Scan for the cell matching the given text and deliver its (x, y) coordinate at center. 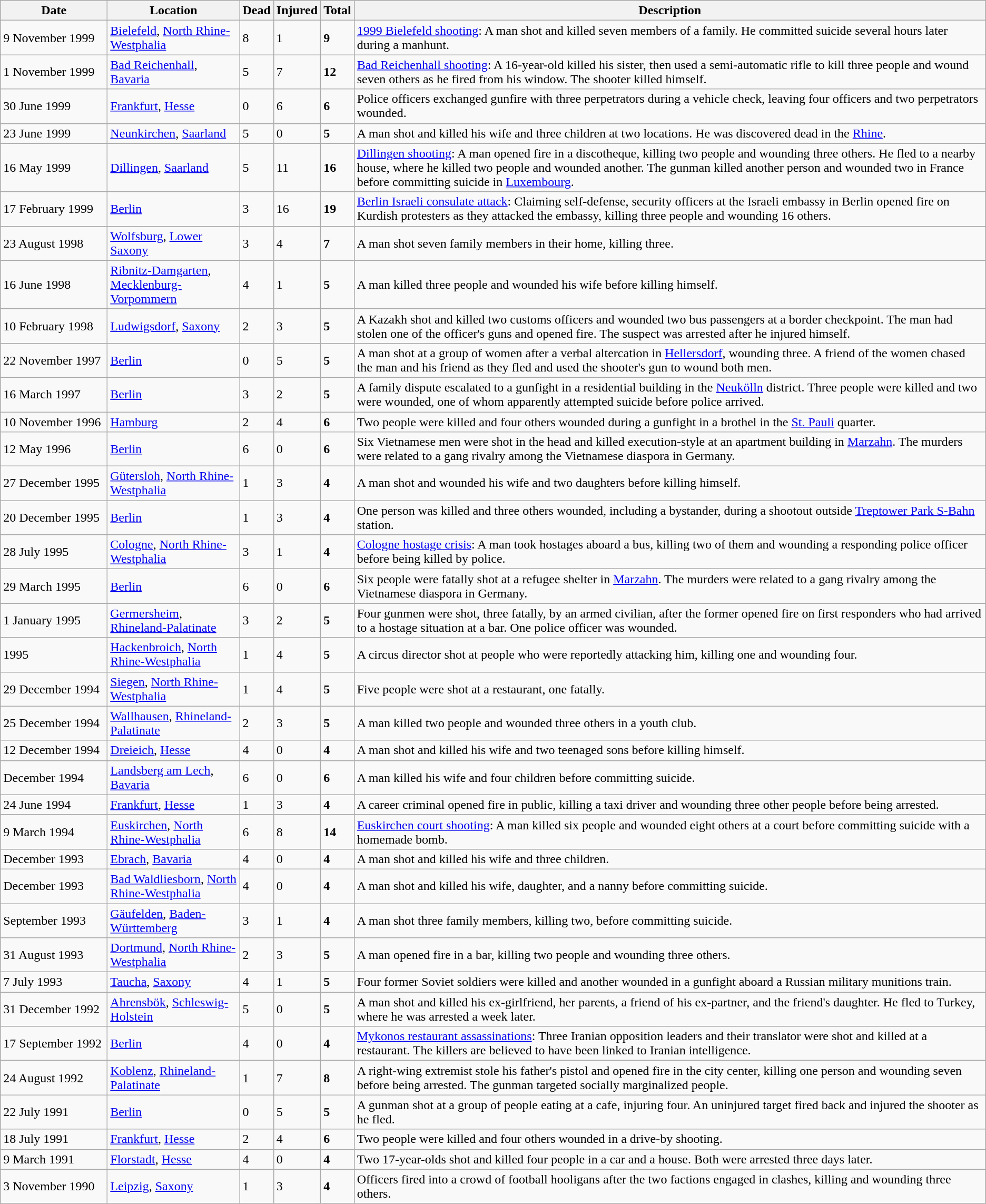
Euskirchen court shooting: A man killed six people and wounded eight others at a court before committing suicide with a homemade bomb. (670, 831)
Neunkirchen, Saarland (174, 133)
A man opened fire in a bar, killing two people and wounding three others. (670, 955)
Cologne hostage crisis: A man took hostages aboard a bus, killing two of them and wounding a responding police officer before being killed by police. (670, 552)
Euskirchen, North Rhine-Westphalia (174, 831)
22 July 1991 (54, 1112)
1995 (54, 654)
Koblenz, Rhineland-Palatinate (174, 1078)
28 July 1995 (54, 552)
A circus director shot at people who were reportedly attacking him, killing one and wounding four. (670, 654)
A man shot and killed his wife and two teenaged sons before killing himself. (670, 750)
9 March 1991 (54, 1159)
Two people were killed and four others wounded during a gunfight in a brothel in the St. Pauli quarter. (670, 422)
Dortmund, North Rhine-Westphalia (174, 955)
A man shot three family members, killing two, before committing suicide. (670, 920)
12 December 1994 (54, 750)
23 August 1998 (54, 243)
Leipzig, Saxony (174, 1187)
A man shot and killed his wife and three children. (670, 859)
Gütersloh, North Rhine-Westphalia (174, 484)
11 (297, 168)
Officers fired into a crowd of football hooligans after the two factions engaged in clashes, killing and wounding three others. (670, 1187)
Five people were shot at a restaurant, one fatally. (670, 689)
20 December 1995 (54, 517)
Injured (297, 11)
A career criminal opened fire in public, killing a taxi driver and wounding three other people before being arrested. (670, 805)
Florstadt, Hesse (174, 1159)
December 1994 (54, 778)
Hackenbroich, North Rhine-Westphalia (174, 654)
Description (670, 11)
Ebrach, Bavaria (174, 859)
Gäufelden, Baden-Württemberg (174, 920)
30 June 1999 (54, 106)
Cologne, North Rhine-Westphalia (174, 552)
Total (338, 11)
A man shot and wounded his wife and two daughters before killing himself. (670, 484)
9 (338, 38)
Taucha, Saxony (174, 982)
Bad Reichenhall, Bavaria (174, 72)
Dillingen, Saarland (174, 168)
19 (338, 209)
Bielefeld, North Rhine-Westphalia (174, 38)
A man killed three people and wounded his wife before killing himself. (670, 285)
31 August 1993 (54, 955)
1 November 1999 (54, 72)
16 May 1999 (54, 168)
September 1993 (54, 920)
16 March 1997 (54, 394)
27 December 1995 (54, 484)
1 January 1995 (54, 621)
17 September 1992 (54, 1043)
9 March 1994 (54, 831)
A man shot and killed his wife, daughter, and a nanny before committing suicide. (670, 886)
24 August 1992 (54, 1078)
Germersheim, Rhineland-Palatinate (174, 621)
Wolfsburg, Lower Saxony (174, 243)
23 June 1999 (54, 133)
7 July 1993 (54, 982)
A man killed his wife and four children before committing suicide. (670, 778)
Ludwigsdorf, Saxony (174, 326)
Hamburg (174, 422)
A man killed two people and wounded three others in a youth club. (670, 723)
31 December 1992 (54, 1010)
10 November 1996 (54, 422)
A gunman shot at a group of people eating at a cafe, injuring four. An uninjured target fired back and injured the shooter as he fled. (670, 1112)
Dreieich, Hesse (174, 750)
Landsberg am Lech, Bavaria (174, 778)
Bad Waldliesborn, North Rhine-Westphalia (174, 886)
A man shot seven family members in their home, killing three. (670, 243)
12 (338, 72)
Dead (257, 11)
29 December 1994 (54, 689)
29 March 1995 (54, 586)
22 November 1997 (54, 360)
24 June 1994 (54, 805)
18 July 1991 (54, 1139)
Ahrensbök, Schleswig-Holstein (174, 1010)
Ribnitz-Damgarten, Mecklenburg-Vorpommern (174, 285)
1999 Bielefeld shooting: A man shot and killed seven members of a family. He committed suicide several hours later during a manhunt. (670, 38)
14 (338, 831)
Date (54, 11)
Location (174, 11)
A man shot and killed his wife and three children at two locations. He was discovered dead in the Rhine. (670, 133)
Siegen, North Rhine-Westphalia (174, 689)
10 February 1998 (54, 326)
17 February 1999 (54, 209)
Two people were killed and four others wounded in a drive-by shooting. (670, 1139)
Police officers exchanged gunfire with three perpetrators during a vehicle check, leaving four officers and two perpetrators wounded. (670, 106)
Two 17-year-olds shot and killed four people in a car and a house. Both were arrested three days later. (670, 1159)
16 June 1998 (54, 285)
One person was killed and three others wounded, including a bystander, during a shootout outside Treptower Park S-Bahn station. (670, 517)
Wallhausen, Rhineland-Palatinate (174, 723)
Four former Soviet soldiers were killed and another wounded in a gunfight aboard a Russian military munitions train. (670, 982)
3 November 1990 (54, 1187)
9 November 1999 (54, 38)
25 December 1994 (54, 723)
12 May 1996 (54, 449)
Six people were fatally shot at a refugee shelter in Marzahn. The murders were related to a gang rivalry among the Vietnamese diaspora in Germany. (670, 586)
